Provide the (x, y) coordinate of the cell's center where the given text is located.  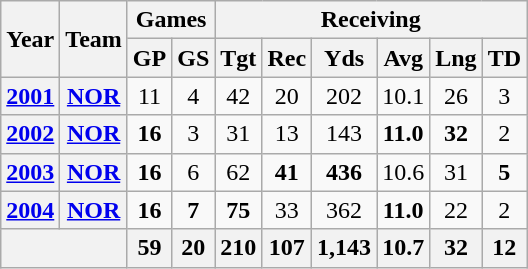
362 (344, 210)
41 (287, 172)
107 (287, 248)
Year (30, 39)
436 (344, 172)
Rec (287, 58)
59 (149, 248)
Yds (344, 58)
10.1 (404, 96)
Receiving (371, 20)
6 (194, 172)
13 (287, 134)
Games (170, 20)
26 (456, 96)
Team (94, 39)
Lng (456, 58)
10.7 (404, 248)
5 (504, 172)
22 (456, 210)
2002 (30, 134)
Tgt (238, 58)
TD (504, 58)
1,143 (344, 248)
11 (149, 96)
75 (238, 210)
GP (149, 58)
42 (238, 96)
202 (344, 96)
10.6 (404, 172)
12 (504, 248)
62 (238, 172)
143 (344, 134)
210 (238, 248)
GS (194, 58)
33 (287, 210)
Avg (404, 58)
2004 (30, 210)
7 (194, 210)
2003 (30, 172)
2001 (30, 96)
4 (194, 96)
